Return [X, Y] of the center of cell containing provided text 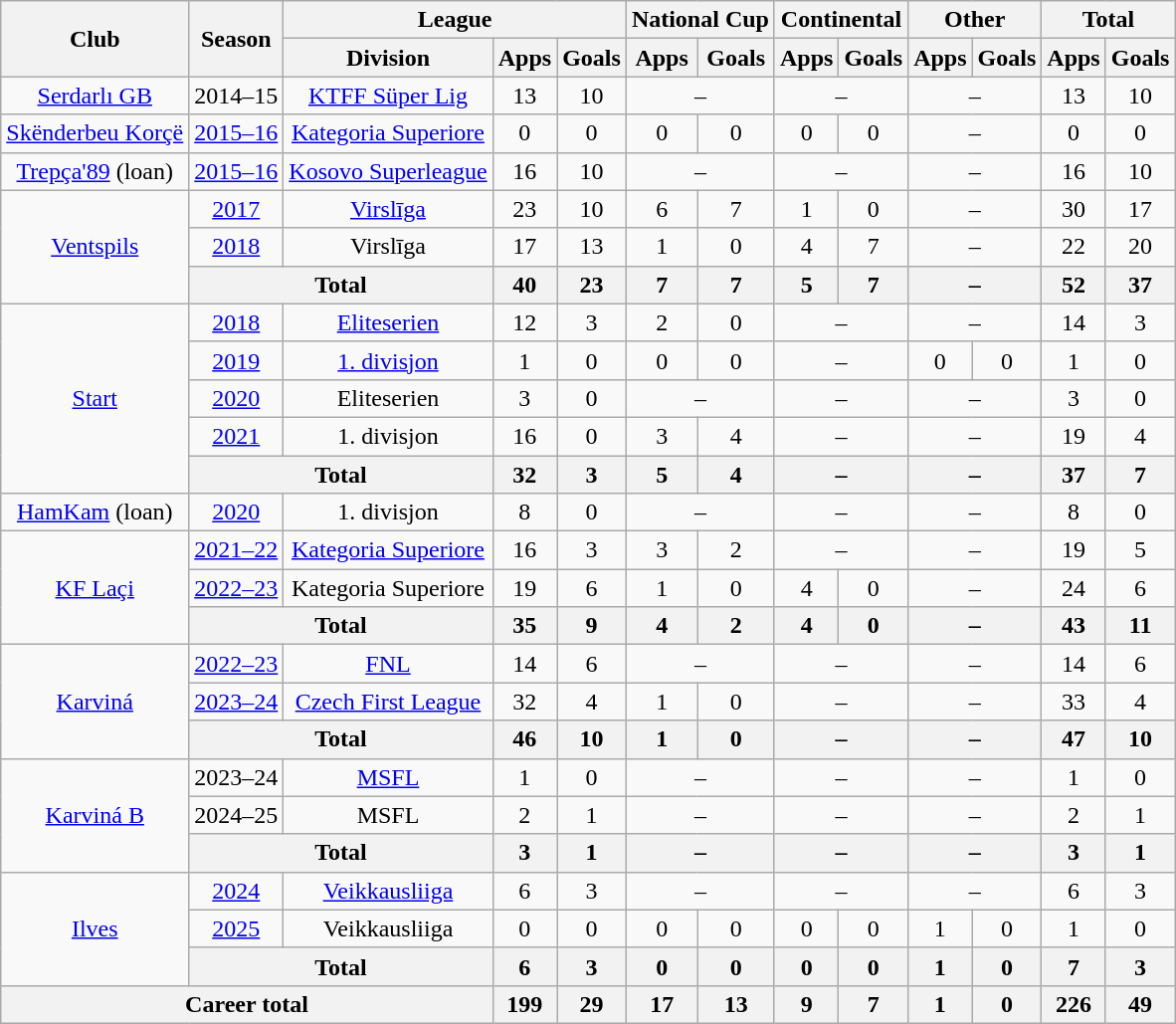
43 [1074, 626]
20 [1140, 247]
2017 [237, 209]
2021–22 [237, 550]
40 [524, 285]
22 [1074, 247]
46 [524, 739]
2019 [237, 360]
2024–25 [237, 815]
12 [524, 322]
2021 [237, 436]
Kosovo Superleague [388, 171]
Division [388, 58]
11 [1140, 626]
Ventspils [96, 247]
Continental [841, 20]
Serdarlı GB [96, 96]
National Cup [700, 20]
24 [1074, 588]
35 [524, 626]
Trepça'89 (loan) [96, 171]
29 [592, 1004]
Start [96, 398]
HamKam (loan) [96, 512]
2024 [237, 891]
Other [975, 20]
2014–15 [237, 96]
KF Laçi [96, 588]
Club [96, 39]
Karviná [96, 702]
KTFF Süper Lig [388, 96]
League [456, 20]
226 [1074, 1004]
Ilves [96, 928]
47 [1074, 739]
Career total [247, 1004]
Czech First League [388, 702]
2025 [237, 928]
Season [237, 39]
199 [524, 1004]
FNL [388, 664]
49 [1140, 1004]
30 [1074, 209]
Karviná B [96, 815]
Skënderbeu Korçë [96, 133]
33 [1074, 702]
52 [1074, 285]
